Detect which cell encompasses the target text, then output its [X, Y] center coordinate. 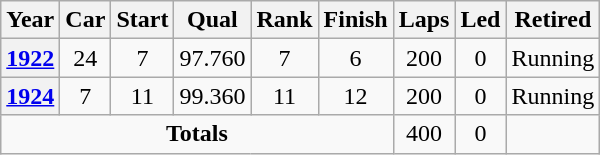
97.760 [212, 58]
Led [480, 20]
Start [142, 20]
24 [86, 58]
Car [86, 20]
Laps [424, 20]
1922 [30, 58]
Finish [356, 20]
12 [356, 96]
Year [30, 20]
Qual [212, 20]
Retired [553, 20]
Rank [284, 20]
99.360 [212, 96]
400 [424, 134]
Totals [197, 134]
6 [356, 58]
1924 [30, 96]
